Locate the cell with the specified text and output its [X, Y] center coordinate. 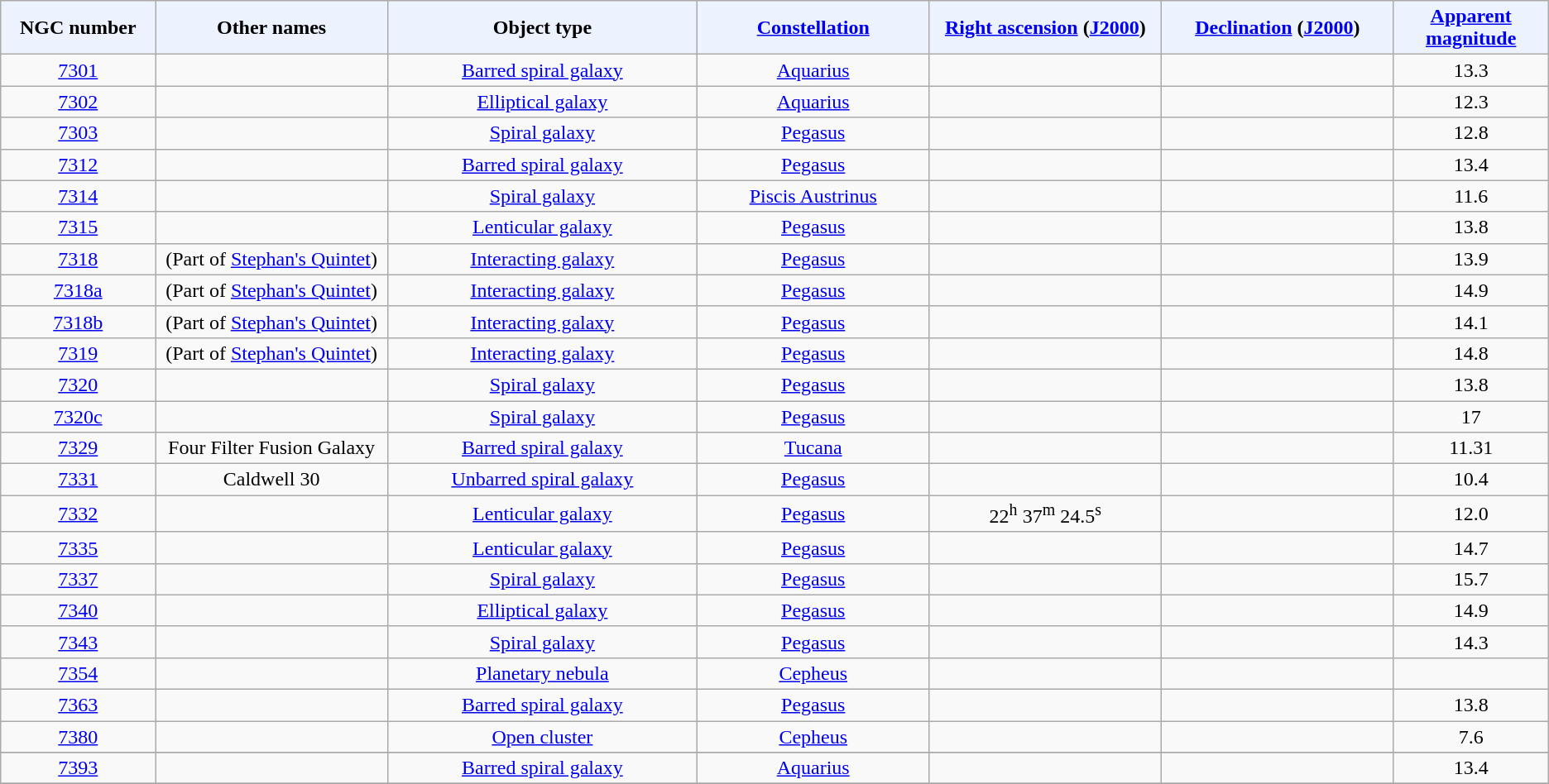
7380 [78, 737]
14.3 [1471, 642]
7354 [78, 673]
7318 [78, 259]
7301 [78, 70]
13.3 [1471, 70]
NGC number [78, 28]
Tucana [813, 448]
7.6 [1471, 737]
12.0 [1471, 514]
7393 [78, 768]
12.8 [1471, 133]
7343 [78, 642]
11.31 [1471, 448]
14.1 [1471, 322]
Piscis Austrinus [813, 196]
Planetary nebula [542, 673]
15.7 [1471, 579]
Unbarred spiral galaxy [542, 480]
Other names [271, 28]
7318b [78, 322]
17 [1471, 416]
Caldwell 30 [271, 480]
11.6 [1471, 196]
Right ascension (J2000) [1046, 28]
7302 [78, 102]
7340 [78, 610]
10.4 [1471, 480]
Open cluster [542, 737]
7318a [78, 290]
7337 [78, 579]
7329 [78, 448]
7303 [78, 133]
7319 [78, 353]
Four Filter Fusion Galaxy [271, 448]
Declination (J2000) [1278, 28]
7320c [78, 416]
Apparent magnitude [1471, 28]
7332 [78, 514]
7363 [78, 705]
Constellation [813, 28]
7315 [78, 227]
Object type [542, 28]
7312 [78, 165]
7314 [78, 196]
14.7 [1471, 547]
7320 [78, 385]
14.8 [1471, 353]
13.9 [1471, 259]
22h 37m 24.5s [1046, 514]
12.3 [1471, 102]
7331 [78, 480]
7335 [78, 547]
